Output the (x, y) coordinate of the center of the cell containing the given text.  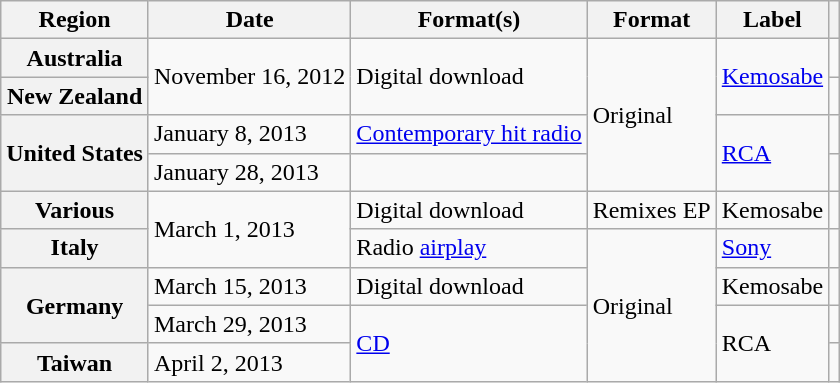
April 2, 2013 (249, 362)
Format (652, 20)
Contemporary hit radio (469, 134)
March 1, 2013 (249, 229)
March 29, 2013 (249, 324)
January 28, 2013 (249, 172)
January 8, 2013 (249, 134)
Sony (772, 248)
November 16, 2012 (249, 77)
Date (249, 20)
Remixes EP (652, 210)
United States (75, 153)
March 15, 2013 (249, 286)
Taiwan (75, 362)
Australia (75, 58)
New Zealand (75, 96)
Region (75, 20)
Germany (75, 305)
Format(s) (469, 20)
Label (772, 20)
CD (469, 343)
Radio airplay (469, 248)
Various (75, 210)
Italy (75, 248)
